Determine the [X, Y] coordinate at the center of the cell enclosing the given text.  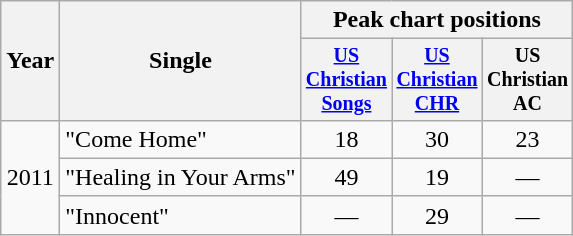
18 [346, 139]
2011 [30, 177]
23 [528, 139]
US Christian AC [528, 80]
"Innocent" [180, 215]
"Come Home" [180, 139]
30 [438, 139]
Peak chart positions [437, 20]
19 [438, 177]
49 [346, 177]
US Christian Songs [346, 80]
29 [438, 215]
Single [180, 61]
"Healing in Your Arms" [180, 177]
US Christian CHR [438, 80]
Year [30, 61]
